Scan for the cell matching the given text and deliver its [x, y] coordinate at center. 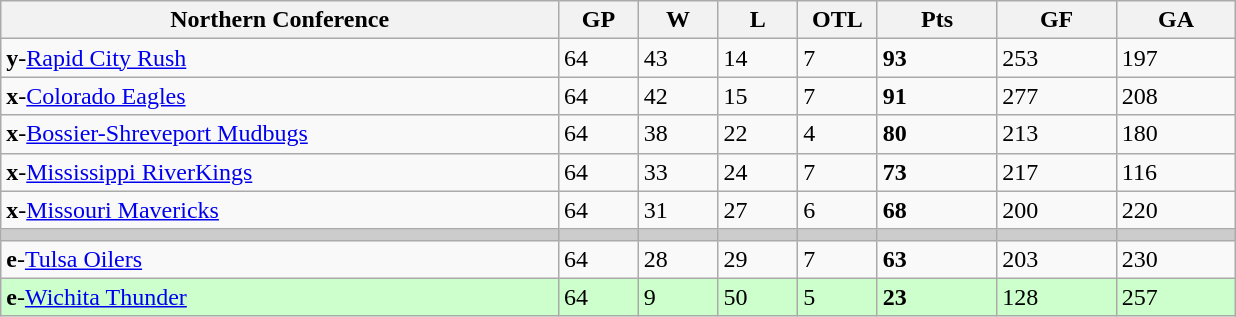
42 [678, 96]
15 [758, 96]
31 [678, 210]
217 [1057, 172]
y-Rapid City Rush [280, 58]
24 [758, 172]
GP [599, 20]
22 [758, 134]
220 [1176, 210]
277 [1057, 96]
38 [678, 134]
29 [758, 259]
230 [1176, 259]
OTL [838, 20]
x-Mississippi RiverKings [280, 172]
213 [1057, 134]
200 [1057, 210]
197 [1176, 58]
128 [1057, 297]
208 [1176, 96]
116 [1176, 172]
180 [1176, 134]
6 [838, 210]
23 [937, 297]
257 [1176, 297]
GF [1057, 20]
253 [1057, 58]
27 [758, 210]
28 [678, 259]
x-Colorado Eagles [280, 96]
93 [937, 58]
43 [678, 58]
80 [937, 134]
e-Wichita Thunder [280, 297]
4 [838, 134]
Pts [937, 20]
91 [937, 96]
x-Missouri Mavericks [280, 210]
203 [1057, 259]
68 [937, 210]
L [758, 20]
W [678, 20]
63 [937, 259]
73 [937, 172]
e-Tulsa Oilers [280, 259]
50 [758, 297]
5 [838, 297]
33 [678, 172]
14 [758, 58]
x-Bossier-Shreveport Mudbugs [280, 134]
Northern Conference [280, 20]
GA [1176, 20]
9 [678, 297]
